Detect which cell encompasses the target text, then output its [X, Y] center coordinate. 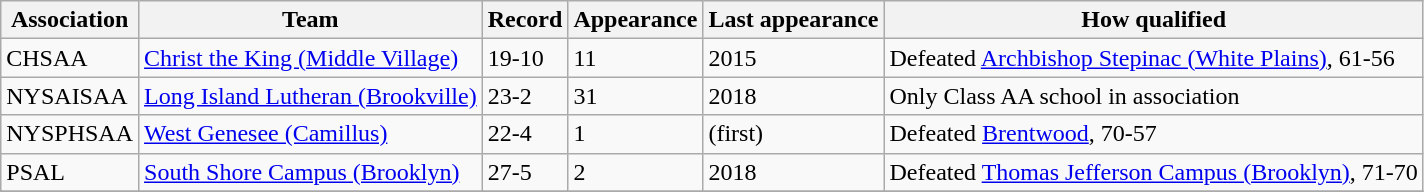
Last appearance [794, 20]
Only Class AA school in association [1154, 96]
Team [311, 20]
PSAL [70, 172]
CHSAA [70, 58]
Defeated Thomas Jefferson Campus (Brooklyn), 71-70 [1154, 172]
(first) [794, 134]
1 [636, 134]
2015 [794, 58]
Christ the King (Middle Village) [311, 58]
Defeated Brentwood, 70-57 [1154, 134]
NYSPHSAA [70, 134]
31 [636, 96]
11 [636, 58]
South Shore Campus (Brooklyn) [311, 172]
How qualified [1154, 20]
NYSAISAA [70, 96]
Long Island Lutheran (Brookville) [311, 96]
22-4 [525, 134]
23-2 [525, 96]
Record [525, 20]
27-5 [525, 172]
Defeated Archbishop Stepinac (White Plains), 61-56 [1154, 58]
Association [70, 20]
2 [636, 172]
West Genesee (Camillus) [311, 134]
Appearance [636, 20]
19-10 [525, 58]
